Determine the [x, y] coordinate at the center of the cell enclosing the given text.  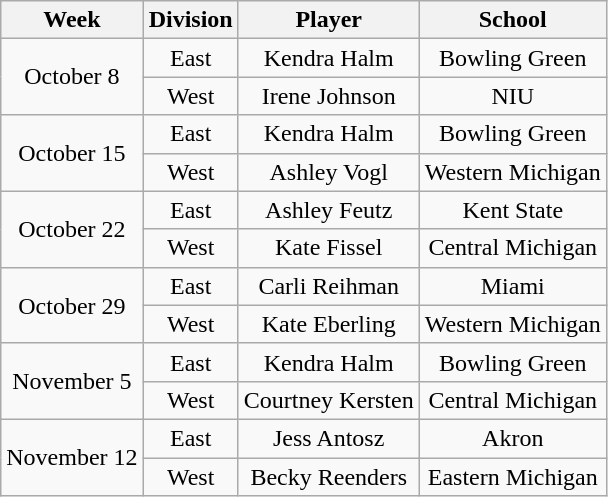
Courtney Kersten [328, 400]
Player [328, 20]
Carli Reihman [328, 286]
NIU [512, 96]
Ashley Vogl [328, 172]
School [512, 20]
Ashley Feutz [328, 210]
Becky Reenders [328, 477]
Eastern Michigan [512, 477]
November 5 [72, 381]
October 22 [72, 229]
Jess Antosz [328, 438]
Kate Eberling [328, 324]
October 15 [72, 153]
November 12 [72, 457]
October 8 [72, 77]
Akron [512, 438]
Division [190, 20]
Kate Fissel [328, 248]
Miami [512, 286]
October 29 [72, 305]
Week [72, 20]
Irene Johnson [328, 96]
Kent State [512, 210]
